Extract the (X, Y) coordinate from the center of the cell holding the provided text.  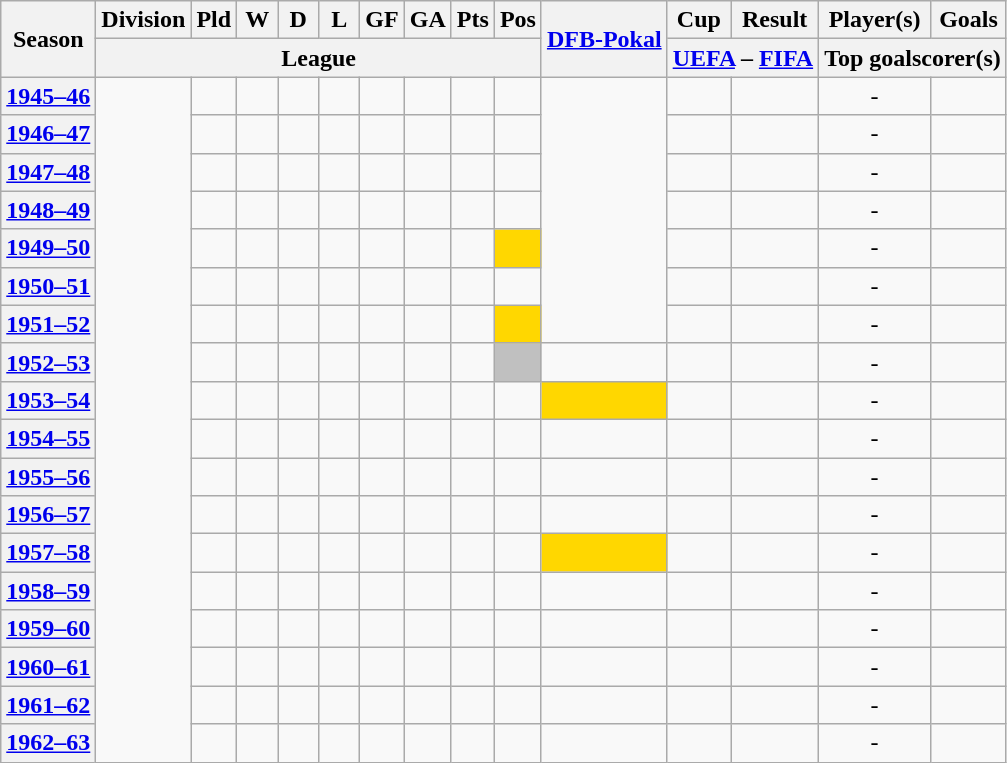
1950–51 (48, 286)
Result (775, 20)
1958–59 (48, 591)
1962–63 (48, 743)
UEFA – FIFA (743, 58)
1960–61 (48, 667)
Division (144, 20)
1949–50 (48, 248)
Top goalscorer(s) (913, 58)
DFB-Pokal (604, 39)
1959–60 (48, 629)
1961–62 (48, 705)
GA (428, 20)
Pld (214, 20)
Player(s) (875, 20)
GF (382, 20)
Goals (969, 20)
Season (48, 39)
1957–58 (48, 553)
1955–56 (48, 477)
1946–47 (48, 134)
1947–48 (48, 172)
Cup (698, 20)
1951–52 (48, 324)
1956–57 (48, 515)
D (298, 20)
1953–54 (48, 400)
Pos (518, 20)
Pts (472, 20)
W (258, 20)
1954–55 (48, 438)
League (319, 58)
1945–46 (48, 96)
L (340, 20)
1948–49 (48, 210)
1952–53 (48, 362)
